Provide the [X, Y] coordinate of the cell's center where the given text is located.  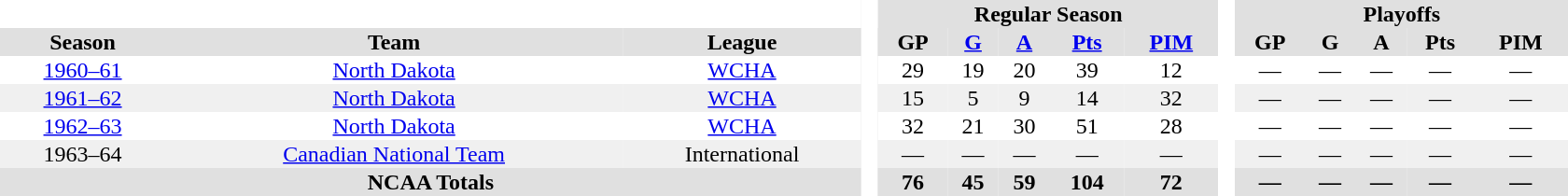
15 [913, 98]
29 [913, 70]
NCAA Totals [431, 182]
28 [1170, 126]
Team [394, 42]
1961–62 [82, 98]
International [742, 154]
76 [913, 182]
51 [1086, 126]
1963–64 [82, 154]
1962–63 [82, 126]
Canadian National Team [394, 154]
30 [1025, 126]
20 [1025, 70]
Regular Season [1048, 14]
39 [1086, 70]
45 [973, 182]
League [742, 42]
Season [82, 42]
9 [1025, 98]
14 [1086, 98]
72 [1170, 182]
59 [1025, 182]
5 [973, 98]
104 [1086, 182]
19 [973, 70]
1960–61 [82, 70]
Playoffs [1402, 14]
21 [973, 126]
12 [1170, 70]
